Return (x, y) of the center of cell containing provided text 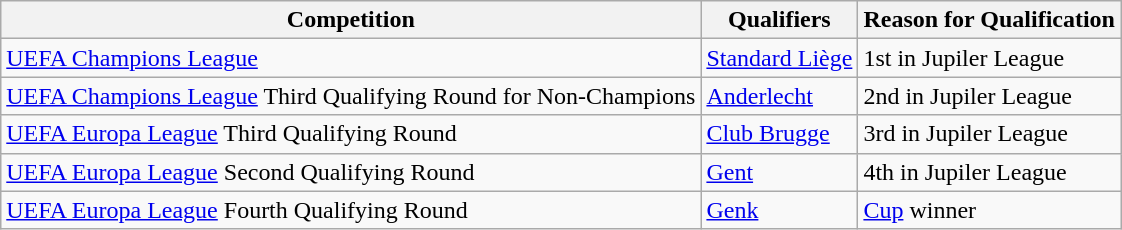
Qualifiers (780, 20)
Genk (780, 210)
UEFA Europa League Second Qualifying Round (351, 172)
Anderlecht (780, 96)
UEFA Europa League Fourth Qualifying Round (351, 210)
Standard Liège (780, 58)
Club Brugge (780, 134)
UEFA Champions League Third Qualifying Round for Non-Champions (351, 96)
1st in Jupiler League (990, 58)
4th in Jupiler League (990, 172)
UEFA Europa League Third Qualifying Round (351, 134)
Competition (351, 20)
Gent (780, 172)
UEFA Champions League (351, 58)
2nd in Jupiler League (990, 96)
Cup winner (990, 210)
3rd in Jupiler League (990, 134)
Reason for Qualification (990, 20)
